From the cell containing the given text, extract its center point as (x, y) coordinate. 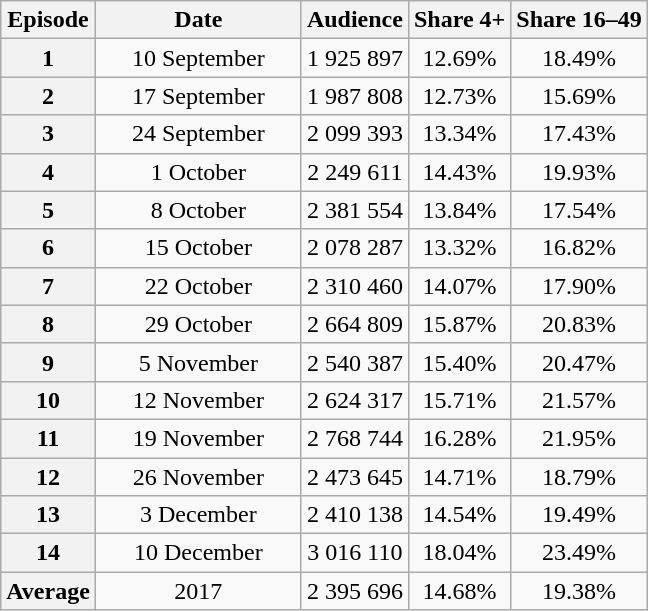
2 381 554 (354, 210)
16.28% (459, 438)
12.69% (459, 58)
Date (198, 20)
5 (48, 210)
2 410 138 (354, 515)
2 310 460 (354, 286)
17 September (198, 96)
15.71% (459, 400)
Share 16–49 (580, 20)
14.07% (459, 286)
2 664 809 (354, 324)
2 768 744 (354, 438)
21.95% (580, 438)
29 October (198, 324)
2 249 611 (354, 172)
14.68% (459, 591)
12 (48, 477)
1 925 897 (354, 58)
17.90% (580, 286)
15 October (198, 248)
Share 4+ (459, 20)
Episode (48, 20)
11 (48, 438)
26 November (198, 477)
19.93% (580, 172)
15.40% (459, 362)
19 November (198, 438)
13.34% (459, 134)
14 (48, 553)
12.73% (459, 96)
2 099 393 (354, 134)
1 (48, 58)
7 (48, 286)
16.82% (580, 248)
2 624 317 (354, 400)
19.38% (580, 591)
5 November (198, 362)
3 (48, 134)
14.43% (459, 172)
10 (48, 400)
3 016 110 (354, 553)
18.04% (459, 553)
13.32% (459, 248)
6 (48, 248)
14.71% (459, 477)
19.49% (580, 515)
Audience (354, 20)
21.57% (580, 400)
15.87% (459, 324)
24 September (198, 134)
20.83% (580, 324)
22 October (198, 286)
4 (48, 172)
2 473 645 (354, 477)
23.49% (580, 553)
12 November (198, 400)
1 987 808 (354, 96)
15.69% (580, 96)
3 December (198, 515)
2 540 387 (354, 362)
9 (48, 362)
8 (48, 324)
2 395 696 (354, 591)
Average (48, 591)
13 (48, 515)
18.79% (580, 477)
8 October (198, 210)
20.47% (580, 362)
10 December (198, 553)
18.49% (580, 58)
14.54% (459, 515)
13.84% (459, 210)
2 078 287 (354, 248)
10 September (198, 58)
2 (48, 96)
1 October (198, 172)
2017 (198, 591)
17.54% (580, 210)
17.43% (580, 134)
